Find where the given text appears and provide that cell's center as [x, y] coordinate. 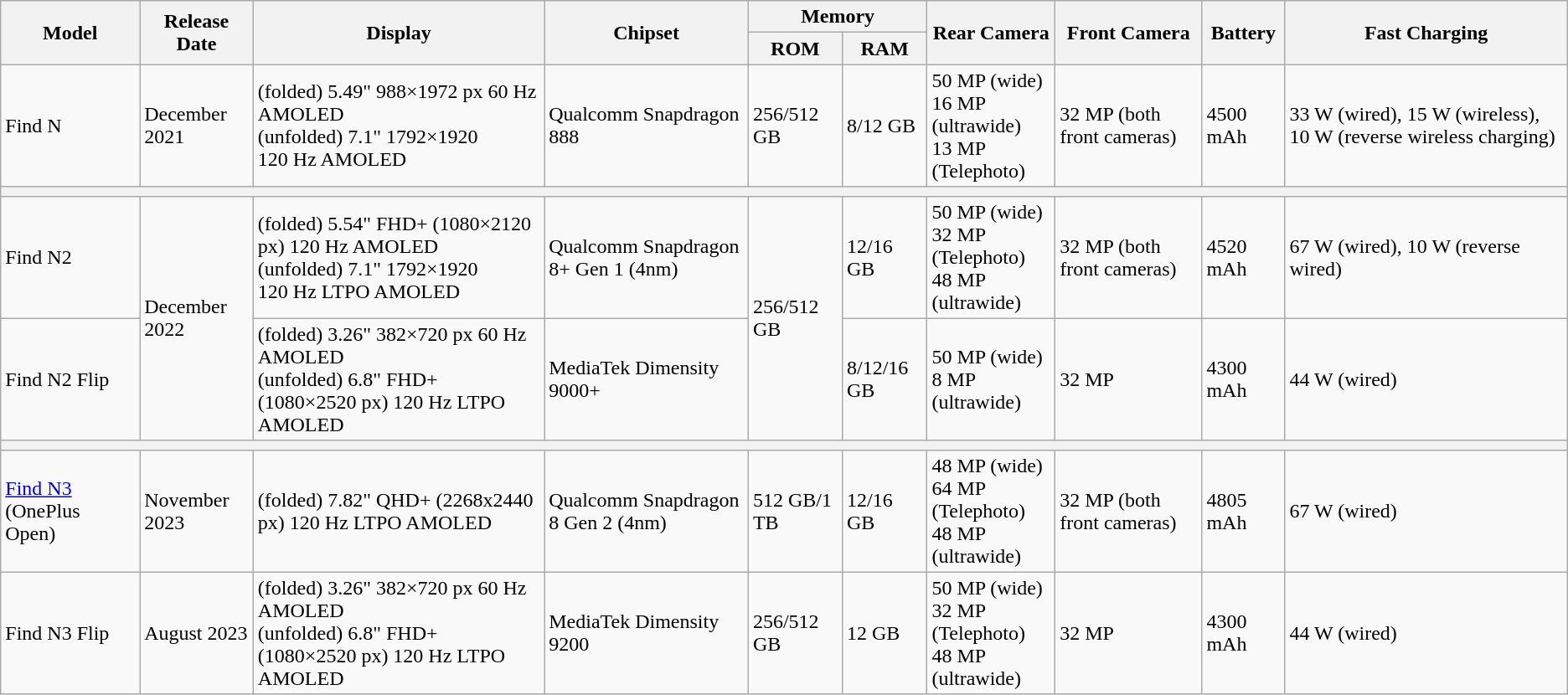
Fast Charging [1426, 33]
Find N2 Flip [70, 379]
August 2023 [197, 633]
48 MP (wide)64 MP (Telephoto)48 MP (ultrawide) [992, 511]
December 2022 [197, 318]
Display [399, 33]
Rear Camera [992, 33]
(folded) 7.82" QHD+ (2268x2440 px) 120 Hz LTPO AMOLED [399, 511]
4805 mAh [1243, 511]
(folded) 5.54" FHD+ (1080×2120 px) 120 Hz AMOLED(unfolded) 7.1" 1792×1920 120 Hz LTPO AMOLED [399, 257]
67 W (wired), 10 W (reverse wired) [1426, 257]
Model [70, 33]
November 2023 [197, 511]
Qualcomm Snapdragon 8 Gen 2 (4nm) [647, 511]
12 GB [885, 633]
RAM [885, 49]
8/12/16 GB [885, 379]
Release Date [197, 33]
67 W (wired) [1426, 511]
MediaTek Dimensity 9000+ [647, 379]
Battery [1243, 33]
8/12 GB [885, 126]
4500 mAh [1243, 126]
50 MP (wide)8 MP (ultrawide) [992, 379]
December 2021 [197, 126]
Memory [838, 17]
Front Camera [1129, 33]
33 W (wired), 15 W (wireless), 10 W (reverse wireless charging) [1426, 126]
Qualcomm Snapdragon 888 [647, 126]
(folded) 5.49" 988×1972 px 60 Hz AMOLED(unfolded) 7.1" 1792×1920 120 Hz AMOLED [399, 126]
4520 mAh [1243, 257]
50 MP (wide)16 MP (ultrawide)13 MP (Telephoto) [992, 126]
Find N2 [70, 257]
Qualcomm Snapdragon 8+ Gen 1 (4nm) [647, 257]
MediaTek Dimensity 9200 [647, 633]
512 GB/1 TB [795, 511]
Find N3 Flip [70, 633]
Find N [70, 126]
Chipset [647, 33]
Find N3 (OnePlus Open) [70, 511]
ROM [795, 49]
